Pinpoint the cell where the given text exists, returning its [x, y] midpoint coordinate. 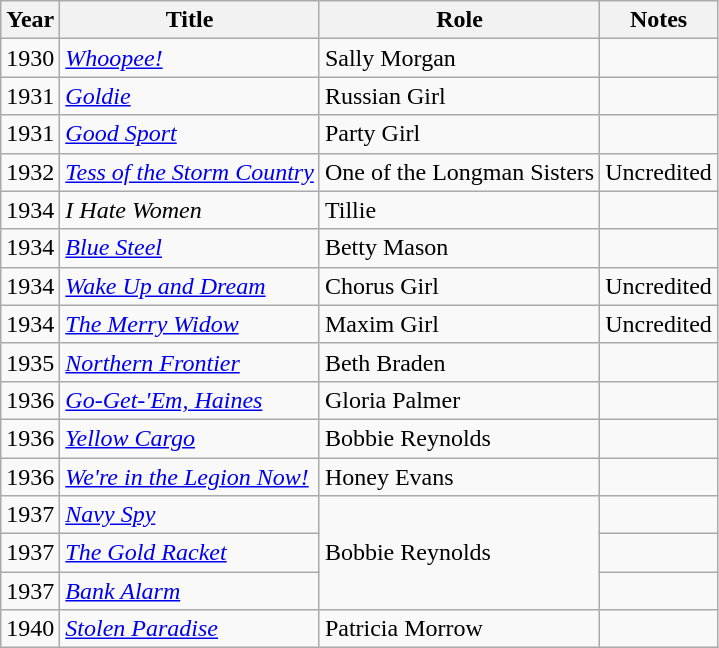
Year [30, 20]
Goldie [190, 96]
1930 [30, 58]
I Hate Women [190, 210]
We're in the Legion Now! [190, 477]
Betty Mason [459, 248]
Tillie [459, 210]
1940 [30, 629]
Beth Braden [459, 362]
Navy Spy [190, 515]
Gloria Palmer [459, 400]
Bank Alarm [190, 591]
One of the Longman Sisters [459, 172]
The Gold Racket [190, 553]
Stolen Paradise [190, 629]
Role [459, 20]
Patricia Morrow [459, 629]
Whoopee! [190, 58]
Russian Girl [459, 96]
1935 [30, 362]
Blue Steel [190, 248]
Northern Frontier [190, 362]
Title [190, 20]
Notes [659, 20]
Go-Get-'Em, Haines [190, 400]
Good Sport [190, 134]
Chorus Girl [459, 286]
Wake Up and Dream [190, 286]
Yellow Cargo [190, 438]
Sally Morgan [459, 58]
The Merry Widow [190, 324]
Maxim Girl [459, 324]
Tess of the Storm Country [190, 172]
1932 [30, 172]
Party Girl [459, 134]
Honey Evans [459, 477]
